Capture the cell that displays the provided text and extract its [X, Y] central coordinate. 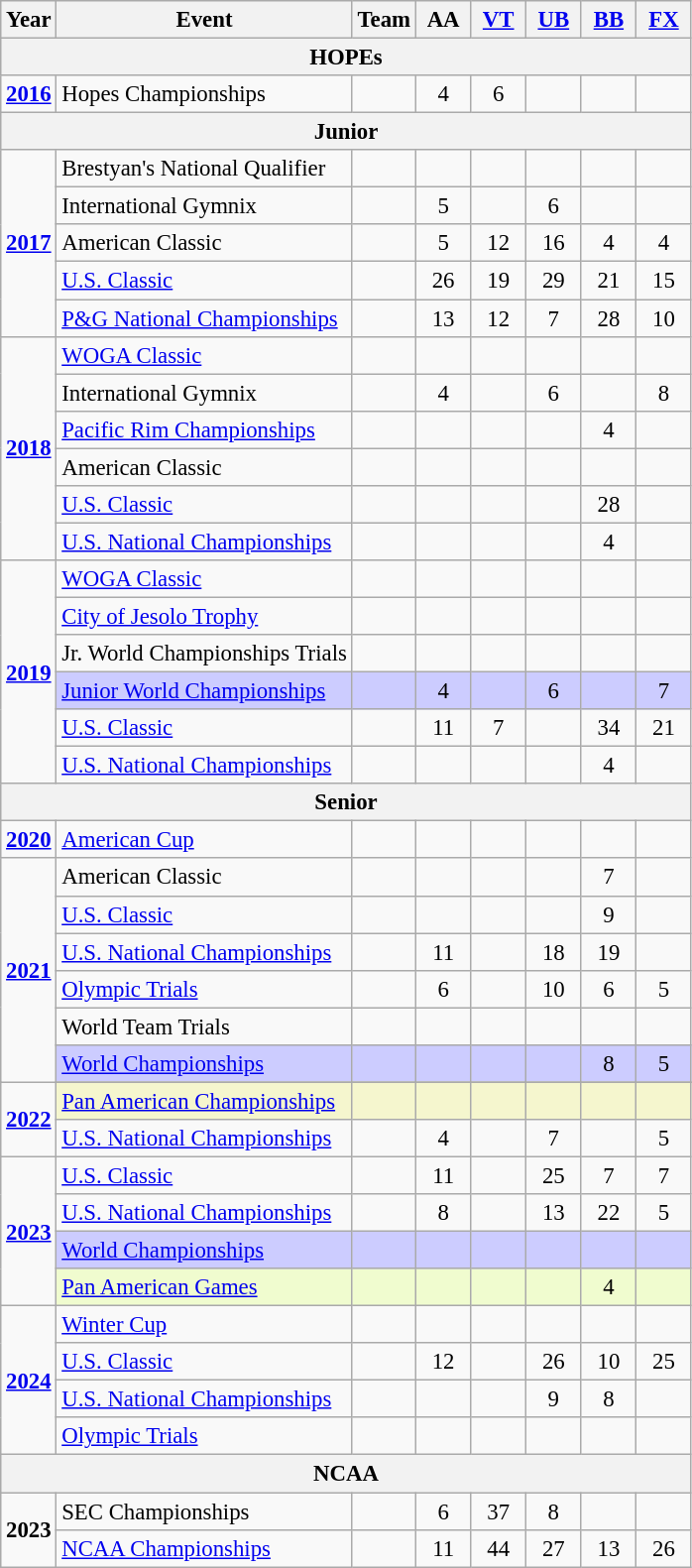
16 [554, 243]
Junior World Championships [204, 691]
29 [554, 281]
2022 [29, 1119]
Pan American Games [204, 1287]
2021 [29, 971]
2017 [29, 243]
VT [499, 20]
22 [609, 1213]
American Cup [204, 840]
Junior [347, 132]
Winter Cup [204, 1325]
Jr. World Championships Trials [204, 654]
Team [384, 20]
2016 [29, 94]
UB [554, 20]
NCAA [347, 1474]
Hopes Championships [204, 94]
AA [443, 20]
HOPEs [347, 58]
FX [664, 20]
City of Jesolo Trophy [204, 616]
34 [609, 728]
Event [204, 20]
Pacific Rim Championships [204, 429]
NCAA Championships [204, 1548]
2020 [29, 840]
18 [554, 952]
SEC Championships [204, 1511]
2019 [29, 672]
P&G National Championships [204, 318]
World Team Trials [204, 1026]
Year [29, 20]
2018 [29, 448]
44 [499, 1548]
37 [499, 1511]
15 [664, 281]
Pan American Championships [204, 1101]
27 [554, 1548]
Senior [347, 802]
BB [609, 20]
2024 [29, 1381]
Brestyan's National Qualifier [204, 169]
